Locate the cell with the specified text and output its [x, y] center coordinate. 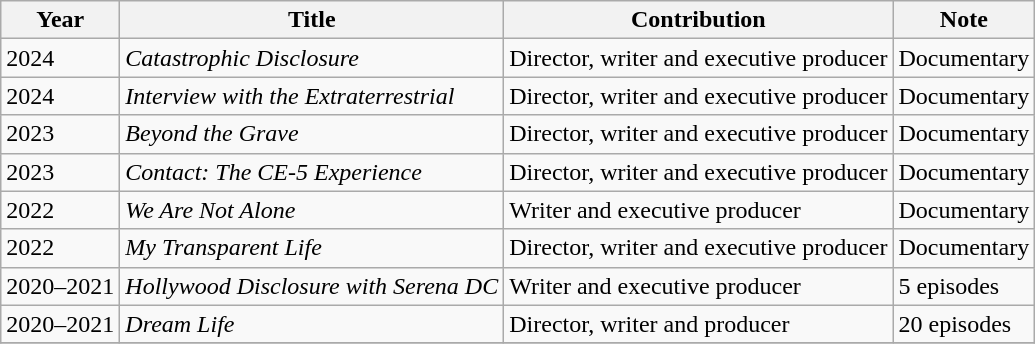
Dream Life [312, 324]
Contact: The CE-5 Experience [312, 172]
Contribution [698, 20]
Catastrophic Disclosure [312, 58]
Title [312, 20]
Hollywood Disclosure with Serena DC [312, 286]
We Are Not Alone [312, 210]
Year [60, 20]
20 episodes [964, 324]
Beyond the Grave [312, 134]
My Transparent Life [312, 248]
Director, writer and producer [698, 324]
Note [964, 20]
Interview with the Extraterrestrial [312, 96]
5 episodes [964, 286]
